Detect which cell encompasses the target text, then output its (X, Y) center coordinate. 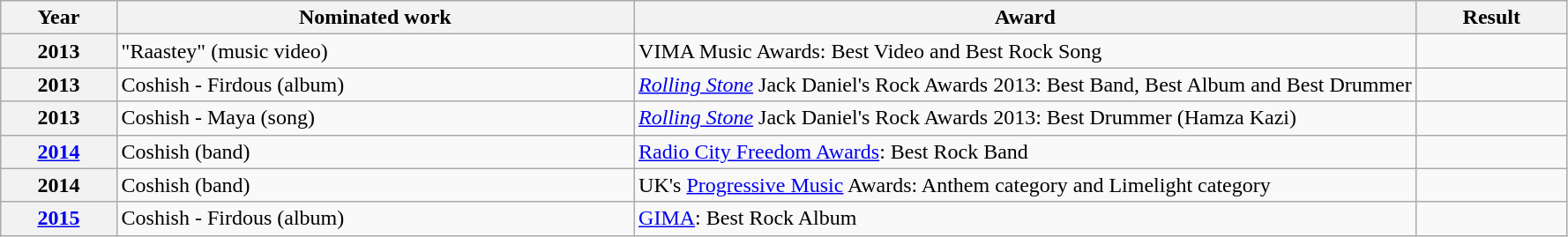
VIMA Music Awards: Best Video and Best Rock Song (1026, 51)
Radio City Freedom Awards: Best Rock Band (1026, 152)
Coshish - Maya (song) (375, 118)
GIMA: Best Rock Album (1026, 218)
"Raastey" (music video) (375, 51)
2015 (58, 218)
Nominated work (375, 18)
Rolling Stone Jack Daniel's Rock Awards 2013: Best Drummer (Hamza Kazi) (1026, 118)
Result (1491, 18)
Year (58, 18)
Award (1026, 18)
Rolling Stone Jack Daniel's Rock Awards 2013: Best Band, Best Album and Best Drummer (1026, 85)
UK's Progressive Music Awards: Anthem category and Limelight category (1026, 185)
